Output the [x, y] coordinate of the center of the cell containing the given text.  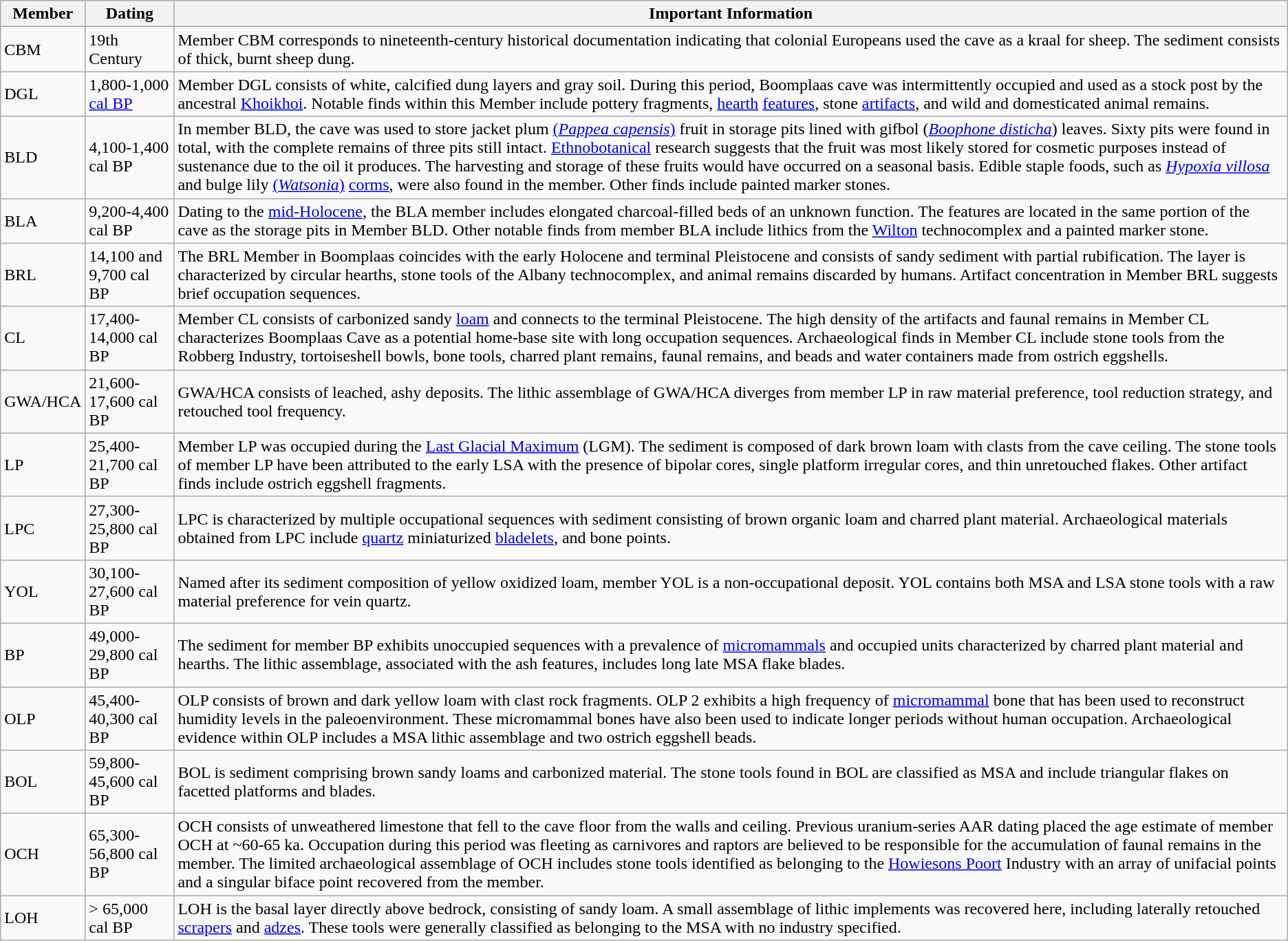
27,300-25,800 cal BP [129, 528]
BLA [43, 220]
17,400-14,000 cal BP [129, 338]
BP [43, 655]
BLD [43, 157]
14,100 and 9,700 cal BP [129, 275]
CL [43, 338]
9,200-4,400 cal BP [129, 220]
BOL [43, 782]
LOH [43, 918]
21,600-17,600 cal BP [129, 401]
GWA/HCA [43, 401]
25,400-21,700 cal BP [129, 465]
Member [43, 14]
LP [43, 465]
59,800-45,600 cal BP [129, 782]
45,400-40,300 cal BP [129, 719]
19th Century [129, 50]
Dating [129, 14]
49,000-29,800 cal BP [129, 655]
1,800-1,000 cal BP [129, 94]
> 65,000 cal BP [129, 918]
CBM [43, 50]
DGL [43, 94]
30,100-27,600 cal BP [129, 591]
BRL [43, 275]
65,300-56,800 cal BP [129, 855]
LPC [43, 528]
OCH [43, 855]
YOL [43, 591]
OLP [43, 719]
Important Information [731, 14]
4,100-1,400 cal BP [129, 157]
